Capture the cell that displays the provided text and extract its (x, y) central coordinate. 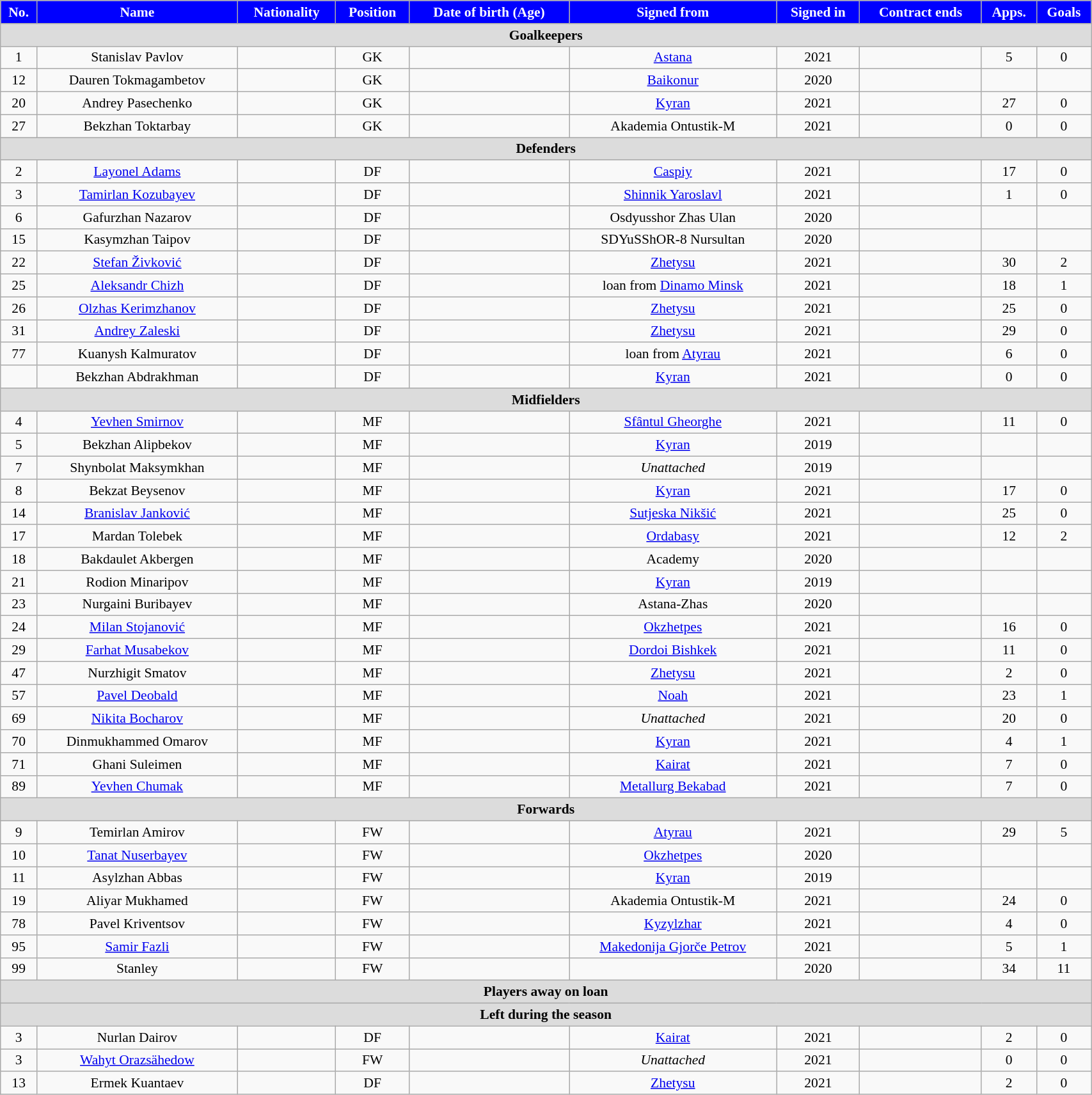
Metallurg Bekabad (673, 787)
Defenders (546, 149)
Temirlan Amirov (138, 833)
Atyrau (673, 833)
Noah (673, 696)
Goalkeepers (546, 35)
Makedonija Gjorče Petrov (673, 947)
Nurgaini Buribayev (138, 604)
19 (19, 901)
Yevhen Chumak (138, 787)
Date of birth (Age) (489, 12)
Shynbolat Maksymkhan (138, 468)
Pavel Kriventsov (138, 924)
Stanley (138, 969)
Ordabasy (673, 537)
8 (19, 491)
34 (1009, 969)
SDYuSShOR-8 Nursultan (673, 240)
71 (19, 764)
9 (19, 833)
Ghani Suleimen (138, 764)
13 (19, 1083)
Forwards (546, 810)
Samir Fazli (138, 947)
10 (19, 855)
Contract ends (921, 12)
Signed in (818, 12)
Astana-Zhas (673, 604)
Position (372, 12)
Left during the season (546, 1015)
Aleksandr Chizh (138, 286)
Academy (673, 559)
Olzhas Kerimzhanov (138, 308)
Kyzylzhar (673, 924)
Andrey Pasechenko (138, 104)
89 (19, 787)
Baikonur (673, 81)
70 (19, 741)
Nationality (287, 12)
15 (19, 240)
Nurlan Dairov (138, 1037)
Sutjeska Nikšić (673, 514)
Nikita Bocharov (138, 719)
16 (1009, 627)
Caspiy (673, 172)
Tanat Nuserbayev (138, 855)
Kuanysh Kalmuratov (138, 354)
Layonel Adams (138, 172)
Bekzhan Toktarbay (138, 126)
Astana (673, 58)
Asylzhan Abbas (138, 878)
Andrey Zaleski (138, 331)
57 (19, 696)
Ermek Kuantaev (138, 1083)
77 (19, 354)
Gafurzhan Nazarov (138, 217)
Pavel Deobald (138, 696)
loan from Dinamo Minsk (673, 286)
95 (19, 947)
Goals (1063, 12)
Midfielders (546, 400)
Players away on loan (546, 992)
Bekzat Beysenov (138, 491)
Sfântul Gheorghe (673, 422)
Bekzhan Abdrakhman (138, 377)
31 (19, 331)
Wahyt Orazsähedow (138, 1060)
22 (19, 263)
Stefan Živković (138, 263)
Bekzhan Alipbekov (138, 445)
14 (19, 514)
Dauren Tokmagambetov (138, 81)
Rodion Minaripov (138, 582)
Name (138, 12)
Yevhen Smirnov (138, 422)
No. (19, 12)
Shinnik Yaroslavl (673, 194)
Apps. (1009, 12)
78 (19, 924)
Signed from (673, 12)
Stanislav Pavlov (138, 58)
Branislav Janković (138, 514)
Dinmukhammed Omarov (138, 741)
Bakdaulet Akbergen (138, 559)
Mardan Tolebek (138, 537)
Farhat Musabekov (138, 650)
Aliyar Mukhamed (138, 901)
Kasymzhan Taipov (138, 240)
Osdyusshor Zhas Ulan (673, 217)
loan from Atyrau (673, 354)
21 (19, 582)
99 (19, 969)
69 (19, 719)
Dordoi Bishkek (673, 650)
47 (19, 673)
26 (19, 308)
Milan Stojanović (138, 627)
30 (1009, 263)
Nurzhigit Smatov (138, 673)
Tamirlan Kozubayev (138, 194)
